Detect which cell encompasses the target text, then output its (x, y) center coordinate. 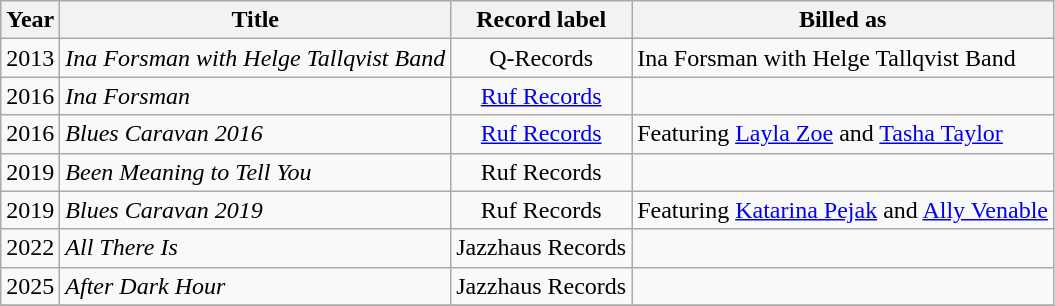
Been Meaning to Tell You (256, 172)
After Dark Hour (256, 286)
Billed as (843, 20)
Blues Caravan 2016 (256, 134)
Q-Records (542, 58)
Blues Caravan 2019 (256, 210)
Ina Forsman (256, 96)
Year (30, 20)
2013 (30, 58)
Record label (542, 20)
Featuring Katarina Pejak and Ally Venable (843, 210)
2022 (30, 248)
Title (256, 20)
Featuring Layla Zoe and Tasha Taylor (843, 134)
All There Is (256, 248)
2025 (30, 286)
